For the text-containing cell, return its midpoint in [x, y] coordinate format. 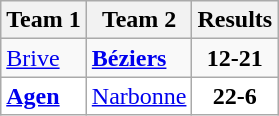
Narbonne [139, 96]
Results [235, 20]
12-21 [235, 58]
Team 2 [139, 20]
Team 1 [44, 20]
Agen [44, 96]
22-6 [235, 96]
Brive [44, 58]
Béziers [139, 58]
